For the text-containing cell, return its midpoint in [X, Y] coordinate format. 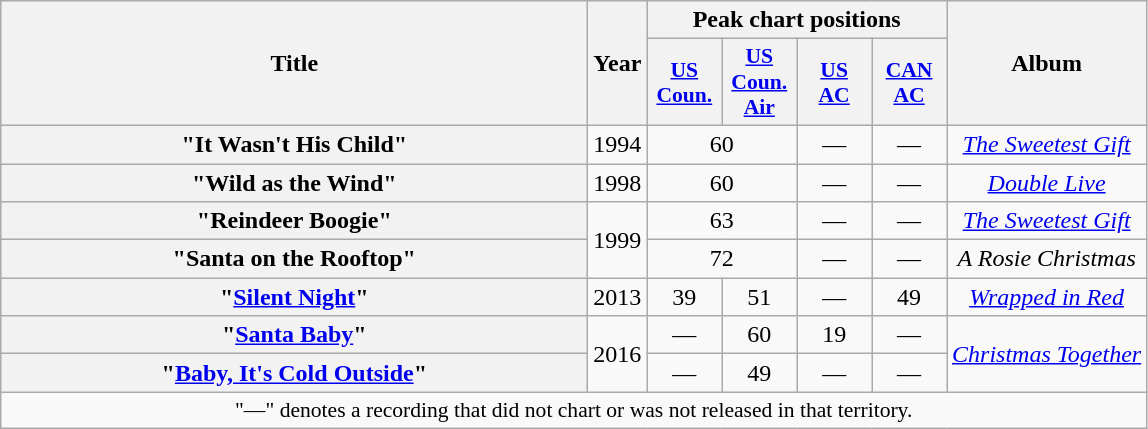
19 [834, 335]
1994 [618, 144]
USAC [834, 82]
Wrapped in Red [1046, 297]
CANAC [910, 82]
51 [760, 297]
"Wild as the Wind" [294, 183]
USCoun. [684, 82]
"Reindeer Boogie" [294, 221]
63 [722, 221]
72 [722, 259]
"It Wasn't His Child" [294, 144]
"Santa on the Rooftop" [294, 259]
Year [618, 64]
Title [294, 64]
2013 [618, 297]
"Silent Night" [294, 297]
"Santa Baby" [294, 335]
2016 [618, 354]
Double Live [1046, 183]
Album [1046, 64]
Peak chart positions [797, 20]
"—" denotes a recording that did not chart or was not released in that territory. [574, 410]
Christmas Together [1046, 354]
A Rosie Christmas [1046, 259]
39 [684, 297]
1998 [618, 183]
"Baby, It's Cold Outside" [294, 373]
USCoun.Air [760, 82]
1999 [618, 240]
